From the cell containing the given text, extract its center point as (x, y) coordinate. 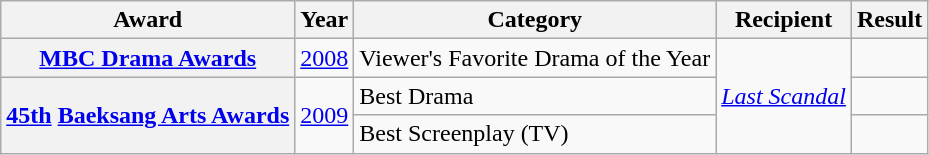
Best Screenplay (TV) (535, 134)
MBC Drama Awards (148, 58)
Last Scandal (784, 96)
Category (535, 20)
2009 (324, 115)
Viewer's Favorite Drama of the Year (535, 58)
Recipient (784, 20)
Year (324, 20)
2008 (324, 58)
Best Drama (535, 96)
Result (889, 20)
45th Baeksang Arts Awards (148, 115)
Award (148, 20)
